Determine the [x, y] coordinate at the center of the cell enclosing the given text.  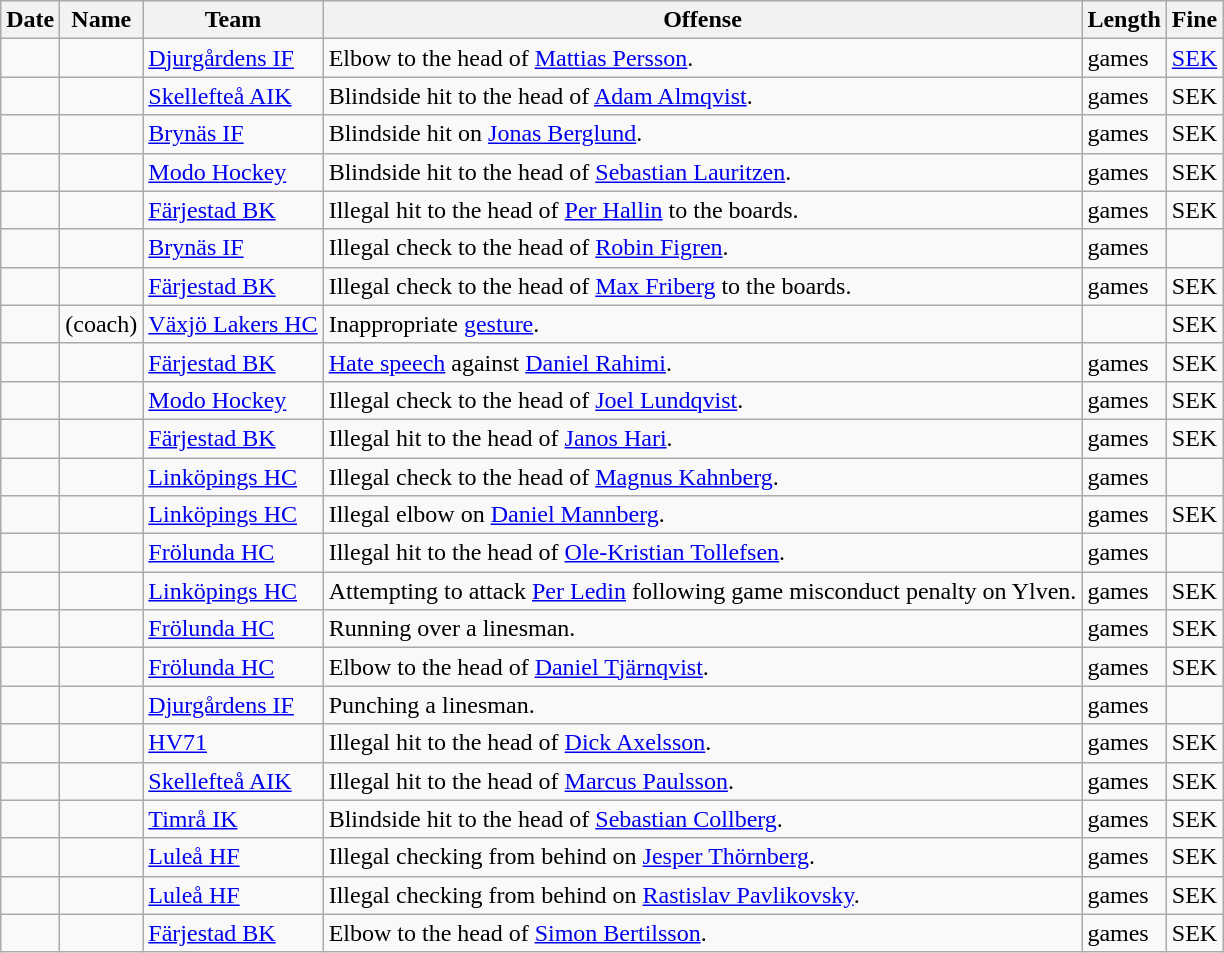
Illegal elbow on Daniel Mannberg. [702, 515]
Illegal checking from behind on Rastislav Pavlikovsky. [702, 895]
Illegal hit to the head of Per Hallin to the boards. [702, 210]
Blindside hit on Jonas Berglund. [702, 134]
Illegal check to the head of Robin Figren. [702, 248]
Blindside hit to the head of Adam Almqvist. [702, 96]
Running over a linesman. [702, 629]
Illegal checking from behind on Jesper Thörnberg. [702, 857]
Fine [1194, 20]
Name [102, 20]
Illegal hit to the head of Ole-Kristian Tollefsen. [702, 553]
Blindside hit to the head of Sebastian Lauritzen. [702, 172]
Illegal hit to the head of Janos Hari. [702, 438]
Illegal check to the head of Joel Lundqvist. [702, 400]
(coach) [102, 324]
Växjö Lakers HC [233, 324]
Illegal check to the head of Magnus Kahnberg. [702, 477]
Illegal hit to the head of Dick Axelsson. [702, 743]
Timrå IK [233, 819]
Blindside hit to the head of Sebastian Collberg. [702, 819]
Illegal hit to the head of Marcus Paulsson. [702, 781]
Hate speech against Daniel Rahimi. [702, 362]
Illegal check to the head of Max Friberg to the boards. [702, 286]
Attempting to attack Per Ledin following game misconduct penalty on Ylven. [702, 591]
HV71 [233, 743]
Punching a linesman. [702, 705]
Date [30, 20]
Team [233, 20]
Elbow to the head of Mattias Persson. [702, 58]
Elbow to the head of Daniel Tjärnqvist. [702, 667]
Length [1124, 20]
Inappropriate gesture. [702, 324]
Offense [702, 20]
Elbow to the head of Simon Bertilsson. [702, 933]
